Capture the cell that displays the provided text and extract its (X, Y) central coordinate. 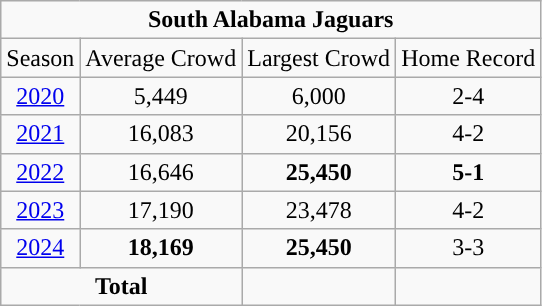
6,000 (319, 96)
Home Record (468, 58)
South Alabama Jaguars (271, 20)
Total (122, 286)
2021 (40, 134)
16,646 (161, 172)
3-3 (468, 248)
20,156 (319, 134)
2022 (40, 172)
5-1 (468, 172)
18,169 (161, 248)
2024 (40, 248)
Average Crowd (161, 58)
Season (40, 58)
5,449 (161, 96)
2023 (40, 210)
16,083 (161, 134)
17,190 (161, 210)
2020 (40, 96)
Largest Crowd (319, 58)
23,478 (319, 210)
2-4 (468, 96)
